Search for the cell housing the specified text and yield its [x, y] center coordinate. 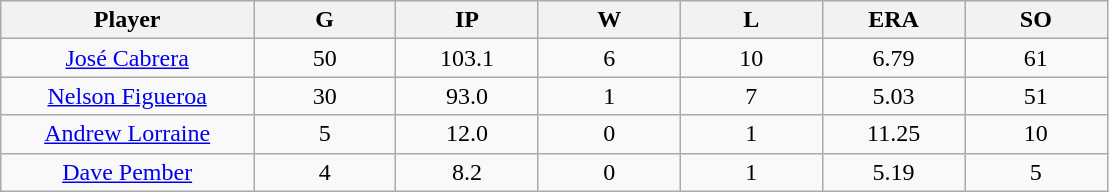
5.03 [893, 96]
103.1 [467, 58]
Nelson Figueroa [128, 96]
12.0 [467, 134]
30 [325, 96]
11.25 [893, 134]
IP [467, 20]
Dave Pember [128, 172]
61 [1036, 58]
6.79 [893, 58]
W [609, 20]
8.2 [467, 172]
4 [325, 172]
G [325, 20]
José Cabrera [128, 58]
51 [1036, 96]
SO [1036, 20]
5.19 [893, 172]
93.0 [467, 96]
6 [609, 58]
Andrew Lorraine [128, 134]
Player [128, 20]
ERA [893, 20]
50 [325, 58]
L [751, 20]
7 [751, 96]
